For the text-containing cell, return its midpoint in (x, y) coordinate format. 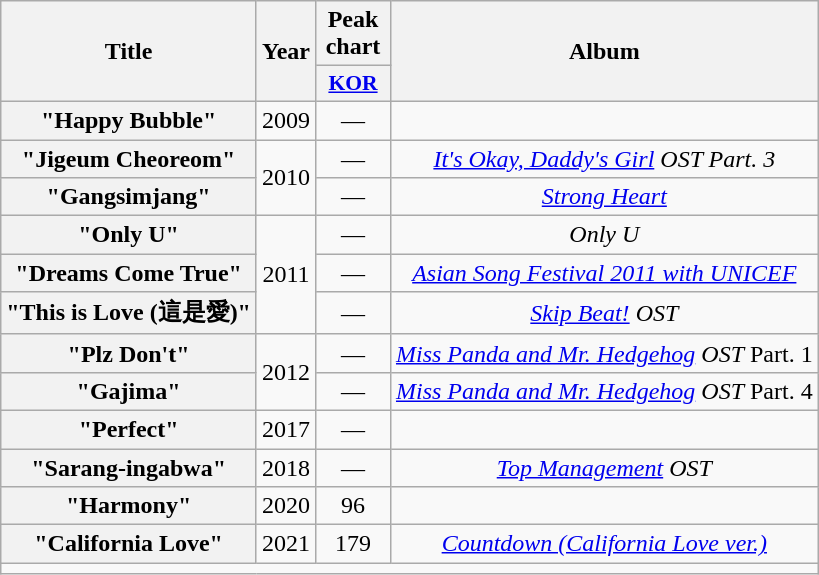
Miss Panda and Mr. Hedgehog OST Part. 1 (604, 353)
Top Management OST (604, 467)
"California Love" (129, 544)
"Sarang-ingabwa" (129, 467)
2011 (286, 276)
"Gajima" (129, 391)
"Jigeum Cheoreom" (129, 159)
Skip Beat! OST (604, 314)
2017 (286, 429)
2012 (286, 372)
It's Okay, Daddy's Girl OST Part. 3 (604, 159)
Countdown (California Love ver.) (604, 544)
"Dreams Come True" (129, 273)
Only U (604, 235)
Album (604, 52)
KOR (354, 84)
"This is Love (這是愛)" (129, 314)
Title (129, 52)
2018 (286, 467)
"Only U" (129, 235)
Miss Panda and Mr. Hedgehog OST Part. 4 (604, 391)
2010 (286, 178)
"Perfect" (129, 429)
Asian Song Festival 2011 with UNICEF (604, 273)
2009 (286, 120)
2020 (286, 506)
179 (354, 544)
"Happy Bubble" (129, 120)
Peak chart (354, 34)
Year (286, 52)
"Harmony" (129, 506)
96 (354, 506)
2021 (286, 544)
"Gangsimjang" (129, 197)
Strong Heart (604, 197)
"Plz Don't" (129, 353)
